Detect which cell encompasses the target text, then output its (X, Y) center coordinate. 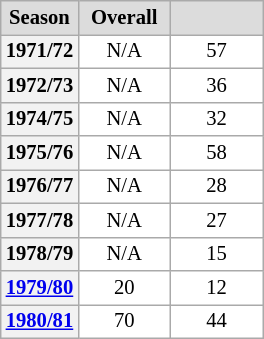
Overall (124, 17)
1974/75 (40, 119)
58 (216, 153)
44 (216, 321)
20 (124, 287)
1975/76 (40, 153)
36 (216, 85)
Season (40, 17)
15 (216, 254)
12 (216, 287)
32 (216, 119)
1977/78 (40, 220)
1980/81 (40, 321)
1971/72 (40, 51)
1978/79 (40, 254)
1972/73 (40, 85)
57 (216, 51)
27 (216, 220)
1979/80 (40, 287)
1976/77 (40, 186)
28 (216, 186)
70 (124, 321)
